Capture the cell that displays the provided text and extract its (x, y) central coordinate. 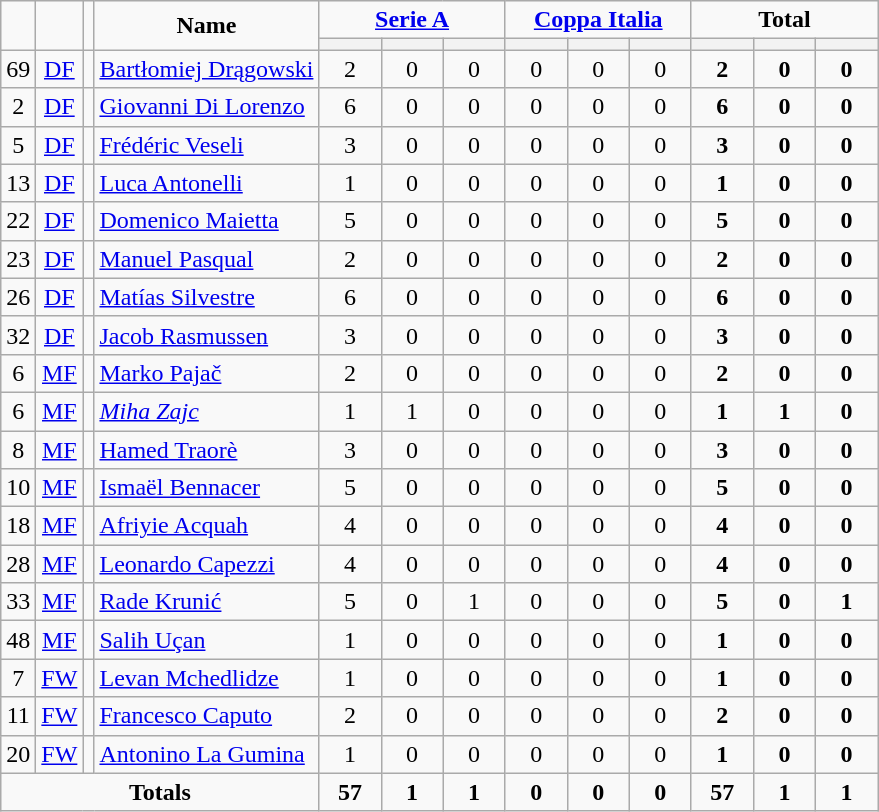
Salih Uçan (206, 640)
Bartłomiej Drągowski (206, 69)
Matías Silvestre (206, 297)
Total (784, 20)
8 (18, 449)
11 (18, 716)
23 (18, 259)
Hamed Traorè (206, 449)
22 (18, 221)
Serie A (412, 20)
20 (18, 754)
Luca Antonelli (206, 183)
Coppa Italia (598, 20)
Frédéric Veseli (206, 145)
48 (18, 640)
Manuel Pasqual (206, 259)
18 (18, 526)
13 (18, 183)
Rade Krunić (206, 602)
69 (18, 69)
33 (18, 602)
26 (18, 297)
10 (18, 488)
Giovanni Di Lorenzo (206, 107)
Miha Zajc (206, 411)
Leonardo Capezzi (206, 564)
32 (18, 335)
Francesco Caputo (206, 716)
7 (18, 678)
Antonino La Gumina (206, 754)
28 (18, 564)
Jacob Rasmussen (206, 335)
Levan Mchedlidze (206, 678)
Totals (160, 792)
Ismaël Bennacer (206, 488)
Afriyie Acquah (206, 526)
Marko Pajač (206, 373)
Domenico Maietta (206, 221)
Name (206, 26)
